Determine the (x, y) coordinate at the center of the cell enclosing the given text.  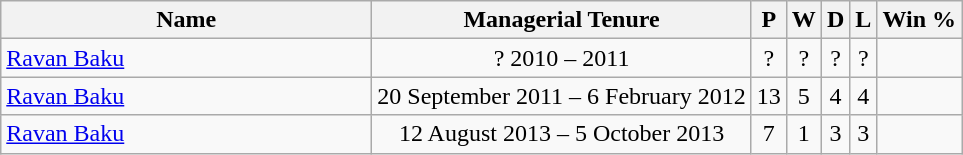
L (864, 20)
7 (768, 134)
Managerial Tenure (562, 20)
1 (804, 134)
Win % (920, 20)
W (804, 20)
5 (804, 96)
D (835, 20)
Name (186, 20)
12 August 2013 – 5 October 2013 (562, 134)
? 2010 – 2011 (562, 58)
P (768, 20)
13 (768, 96)
20 September 2011 – 6 February 2012 (562, 96)
